Provide the [x, y] coordinate of the cell's center where the given text is located.  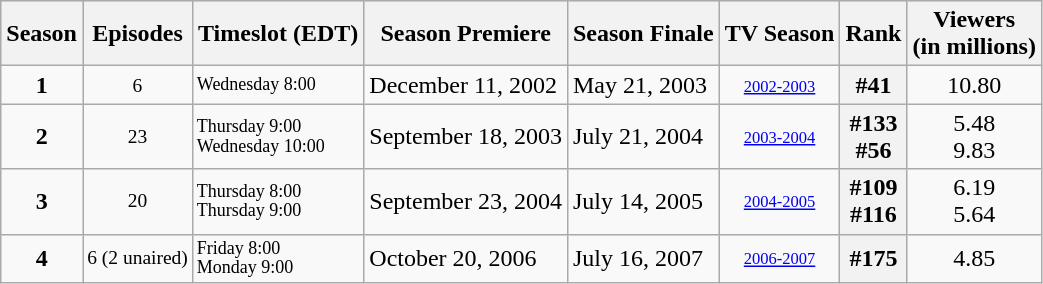
Friday 8:00Monday 9:00 [278, 258]
6.195.64 [974, 202]
Thursday 8:00Thursday 9:00 [278, 202]
Episodes [137, 34]
5.489.83 [974, 136]
2003-2004 [780, 136]
December 11, 2002 [466, 85]
Thursday 9:00Wednesday 10:00 [278, 136]
Season [42, 34]
Rank [874, 34]
TV Season [780, 34]
July 16, 2007 [643, 258]
September 18, 2003 [466, 136]
Timeslot (EDT) [278, 34]
4.85 [974, 258]
#109#116 [874, 202]
July 14, 2005 [643, 202]
May 21, 2003 [643, 85]
#41 [874, 85]
6 [137, 85]
2002-2003 [780, 85]
23 [137, 136]
Season Finale [643, 34]
#133 #56 [874, 136]
3 [42, 202]
4 [42, 258]
2 [42, 136]
1 [42, 85]
September 23, 2004 [466, 202]
Season Premiere [466, 34]
6 (2 unaired) [137, 258]
Wednesday 8:00 [278, 85]
2004-2005 [780, 202]
July 21, 2004 [643, 136]
#175 [874, 258]
10.80 [974, 85]
2006-2007 [780, 258]
October 20, 2006 [466, 258]
20 [137, 202]
Viewers(in millions) [974, 34]
